Search for the cell housing the specified text and yield its (X, Y) center coordinate. 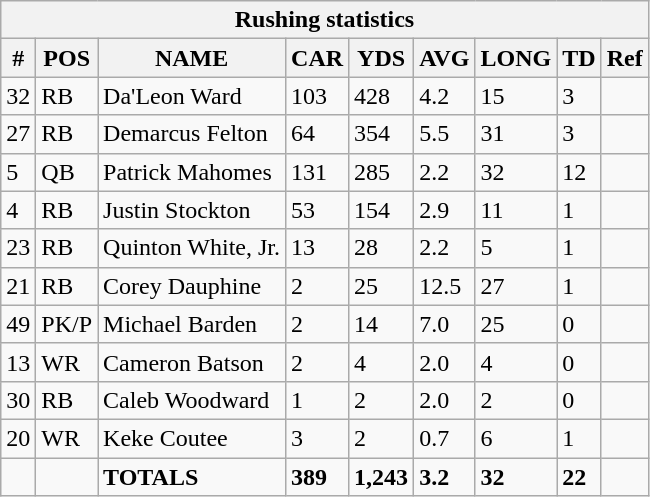
12.5 (444, 286)
30 (18, 400)
QB (67, 172)
Demarcus Felton (192, 134)
22 (579, 477)
Corey Dauphine (192, 286)
3.2 (444, 477)
131 (318, 172)
Caleb Woodward (192, 400)
CAR (318, 58)
15 (516, 96)
354 (382, 134)
4.2 (444, 96)
1,243 (382, 477)
5.5 (444, 134)
Quinton White, Jr. (192, 248)
Patrick Mahomes (192, 172)
AVG (444, 58)
21 (18, 286)
28 (382, 248)
0.7 (444, 438)
103 (318, 96)
6 (516, 438)
NAME (192, 58)
2.9 (444, 210)
YDS (382, 58)
49 (18, 324)
23 (18, 248)
LONG (516, 58)
53 (318, 210)
14 (382, 324)
285 (382, 172)
# (18, 58)
389 (318, 477)
11 (516, 210)
154 (382, 210)
Cameron Batson (192, 362)
Keke Coutee (192, 438)
TOTALS (192, 477)
428 (382, 96)
Rushing statistics (324, 20)
Justin Stockton (192, 210)
TD (579, 58)
Da'Leon Ward (192, 96)
POS (67, 58)
31 (516, 134)
Michael Barden (192, 324)
Ref (624, 58)
64 (318, 134)
7.0 (444, 324)
PK/P (67, 324)
20 (18, 438)
12 (579, 172)
